Scan for the cell matching the given text and deliver its (x, y) coordinate at center. 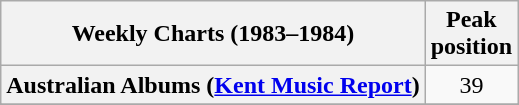
Peakposition (471, 34)
Weekly Charts (1983–1984) (213, 34)
Australian Albums (Kent Music Report) (213, 85)
39 (471, 85)
